Extract the (x, y) coordinate from the center of the cell holding the provided text.  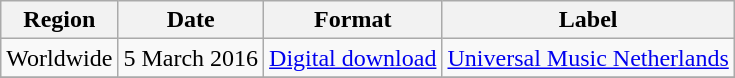
Digital download (353, 58)
Worldwide (60, 58)
5 March 2016 (191, 58)
Date (191, 20)
Format (353, 20)
Label (588, 20)
Region (60, 20)
Universal Music Netherlands (588, 58)
